Output the (X, Y) coordinate of the center of the cell containing the given text.  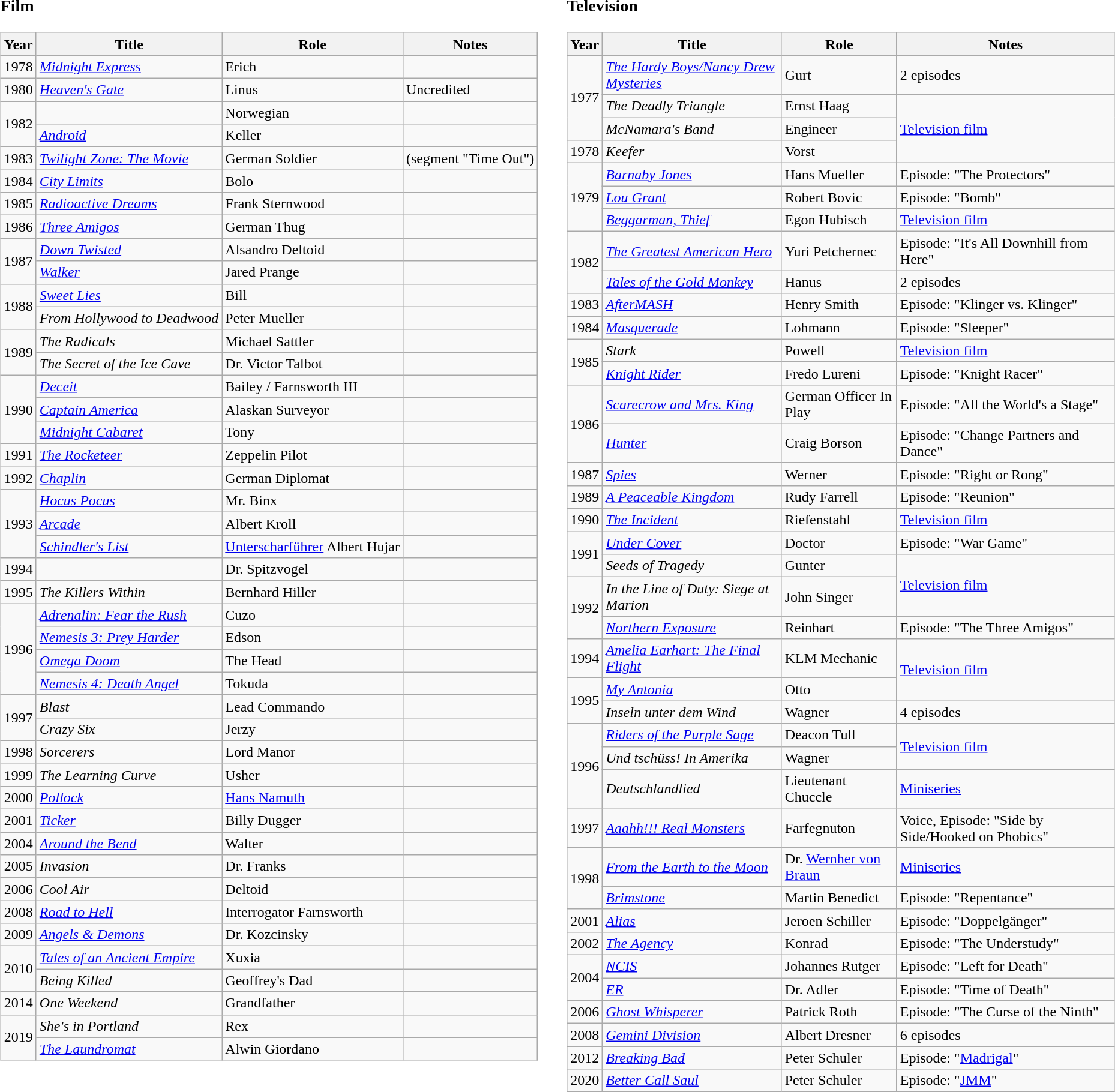
Episode: "All the World's a Stage" (1005, 404)
Episode: "Left for Death" (1005, 967)
From Hollywood to Deadwood (128, 318)
NCIS (692, 967)
Dr. Adler (839, 989)
German Diplomat (313, 478)
Deutschlandlied (692, 788)
The Killers Within (128, 592)
Blast (128, 706)
Engineer (839, 129)
Episode: "Sleeper" (1005, 328)
Episode: "Change Partners and Dance" (1005, 443)
1999 (18, 775)
One Weekend (128, 1003)
Farfegnuton (839, 828)
Peter Mueller (313, 318)
My Antonia (692, 689)
Down Twisted (128, 250)
Lead Commando (313, 706)
Craig Borson (839, 443)
John Singer (839, 596)
Beggarman, Thief (692, 220)
Episode: "Knight Racer" (1005, 373)
Fredo Lureni (839, 373)
German Soldier (313, 158)
Midnight Cabaret (128, 432)
Tony (313, 432)
Nemesis 3: Prey Harder (128, 638)
Konrad (839, 943)
Brimstone (692, 898)
Episode: "Madrigal" (1005, 1058)
Cuzo (313, 615)
Geoffrey's Dad (313, 980)
Arcade (128, 524)
2000 (18, 797)
Captain America (128, 409)
Being Killed (128, 980)
Episode: "The Three Amigos" (1005, 628)
Aaahh!!! Real Monsters (692, 828)
Bolo (313, 181)
Tokuda (313, 683)
Edson (313, 638)
Episode: "The Understudy" (1005, 943)
Midnight Express (128, 67)
Northern Exposure (692, 628)
Norwegian (313, 113)
Doctor (839, 543)
4 episodes (1005, 712)
ER (692, 989)
Xuxia (313, 958)
Stark (692, 350)
City Limits (128, 181)
Powell (839, 350)
Ticker (128, 821)
Deacon Tull (839, 735)
Episode: "Time of Death" (1005, 989)
Uncredited (470, 90)
Zeppelin Pilot (313, 455)
6 episodes (1005, 1035)
Road to Hell (128, 912)
Hans Mueller (839, 175)
Seeds of Tragedy (692, 566)
Keller (313, 136)
Linus (313, 90)
Omega Doom (128, 661)
Crazy Six (128, 729)
Android (128, 136)
2010 (18, 969)
Episode: "Bomb" (1005, 197)
Episode: "JMM" (1005, 1081)
Jared Prange (313, 272)
Egon Hubisch (839, 220)
Bailey / Farnsworth III (313, 386)
Dr. Franks (313, 866)
Deceit (128, 386)
The Hardy Boys/Nancy Drew Mysteries (692, 74)
Martin Benedict (839, 898)
Lieutenant Chuccle (839, 788)
The Agency (692, 943)
Sorcerers (128, 752)
Lohmann (839, 328)
Henry Smith (839, 305)
Gemini Division (692, 1035)
The Secret of the Ice Cave (128, 364)
Adrenalin: Fear the Rush (128, 615)
Dr. Kozcinsky (313, 935)
Lou Grant (692, 197)
2012 (585, 1058)
Chaplin (128, 478)
Walter (313, 844)
Spies (692, 474)
The Learning Curve (128, 775)
Frank Sternwood (313, 204)
Rudy Farrell (839, 497)
Lord Manor (313, 752)
Three Amigos (128, 227)
Heaven's Gate (128, 90)
Breaking Bad (692, 1058)
Grandfather (313, 1003)
Nemesis 4: Death Angel (128, 683)
The Laundromat (128, 1049)
Vorst (839, 152)
The Deadly Triangle (692, 106)
McNamara's Band (692, 129)
Hocus Pocus (128, 501)
Michael Sattler (313, 341)
The Greatest American Hero (692, 251)
2019 (18, 1037)
Riders of the Purple Sage (692, 735)
Twilight Zone: The Movie (128, 158)
Reinhart (839, 628)
Episode: "War Game" (1005, 543)
Schindler's List (128, 547)
Episode: "Right or Rong" (1005, 474)
Ernst Haag (839, 106)
Around the Bend (128, 844)
Sweet Lies (128, 295)
Cool Air (128, 889)
Invasion (128, 866)
In the Line of Duty: Siege at Marion (692, 596)
Unterscharführer Albert Hujar (313, 547)
Episode: "It's All Downhill from Here" (1005, 251)
1988 (18, 307)
1979 (585, 197)
Werner (839, 474)
Bill (313, 295)
Dr. Victor Talbot (313, 364)
Alsandro Deltoid (313, 250)
Dr. Spitzvogel (313, 569)
Scarecrow and Mrs. King (692, 404)
Walker (128, 272)
Yuri Petchernec (839, 251)
2014 (18, 1003)
Dr. Wernher von Braun (839, 866)
2009 (18, 935)
Alaskan Surveyor (313, 409)
2002 (585, 943)
The Rocketeer (128, 455)
Jeroen Schiller (839, 920)
Hunter (692, 443)
Episode: "Reunion" (1005, 497)
AfterMASH (692, 305)
Interrogator Farnsworth (313, 912)
Radioactive Dreams (128, 204)
Hans Namuth (313, 797)
Mr. Binx (313, 501)
Inseln unter dem Wind (692, 712)
German Thug (313, 227)
Barnaby Jones (692, 175)
Billy Dugger (313, 821)
(segment "Time Out") (470, 158)
Deltoid (313, 889)
Episode: "The Protectors" (1005, 175)
Under Cover (692, 543)
2020 (585, 1081)
1977 (585, 97)
Pollock (128, 797)
She's in Portland (128, 1026)
Tales of an Ancient Empire (128, 958)
Gunter (839, 566)
Voice, Episode: "Side by Side/Hooked on Phobics" (1005, 828)
From the Earth to the Moon (692, 866)
The Head (313, 661)
Robert Bovic (839, 197)
Riefenstahl (839, 520)
Episode: "Doppelgänger" (1005, 920)
Jerzy (313, 729)
Und tschüss! In Amerika (692, 758)
Alwin Giordano (313, 1049)
KLM Mechanic (839, 659)
Knight Rider (692, 373)
Gurt (839, 74)
Erich (313, 67)
Masquerade (692, 328)
Better Call Saul (692, 1081)
Keefer (692, 152)
Bernhard Hiller (313, 592)
1993 (18, 524)
Angels & Demons (128, 935)
Episode: "The Curse of the Ninth" (1005, 1012)
Patrick Roth (839, 1012)
Usher (313, 775)
German Officer In Play (839, 404)
Hanus (839, 282)
Episode: "Klinger vs. Klinger" (1005, 305)
Albert Dresner (839, 1035)
1980 (18, 90)
2005 (18, 866)
Amelia Earhart: The Final Flight (692, 659)
Otto (839, 689)
A Peaceable Kingdom (692, 497)
Rex (313, 1026)
Episode: "Repentance" (1005, 898)
Alias (692, 920)
Albert Kroll (313, 524)
Ghost Whisperer (692, 1012)
The Radicals (128, 341)
Tales of the Gold Monkey (692, 282)
Johannes Rutger (839, 967)
The Incident (692, 520)
